From the cell containing the given text, extract its center point as (X, Y) coordinate. 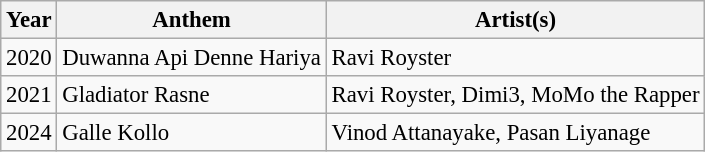
2021 (29, 95)
Anthem (192, 20)
Vinod Attanayake, Pasan Liyanage (516, 133)
Artist(s) (516, 20)
Gladiator Rasne (192, 95)
2020 (29, 58)
Ravi Royster (516, 58)
2024 (29, 133)
Duwanna Api Denne Hariya (192, 58)
Ravi Royster, Dimi3, MoMo the Rapper (516, 95)
Galle Kollo (192, 133)
Year (29, 20)
